Locate the cell with the specified text and output its [X, Y] center coordinate. 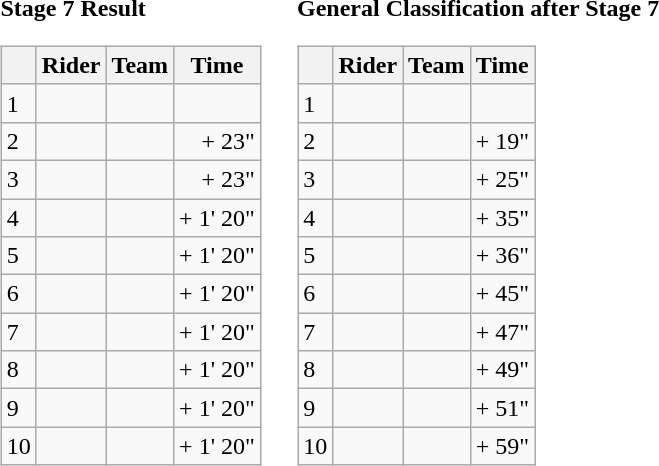
+ 36" [502, 256]
+ 25" [502, 179]
+ 35" [502, 217]
+ 59" [502, 446]
+ 49" [502, 370]
+ 45" [502, 294]
+ 51" [502, 408]
+ 19" [502, 141]
+ 47" [502, 332]
